From the cell containing the given text, extract its center point as [X, Y] coordinate. 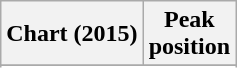
Chart (2015) [72, 34]
Peakposition [189, 34]
